Search for the cell housing the specified text and yield its [x, y] center coordinate. 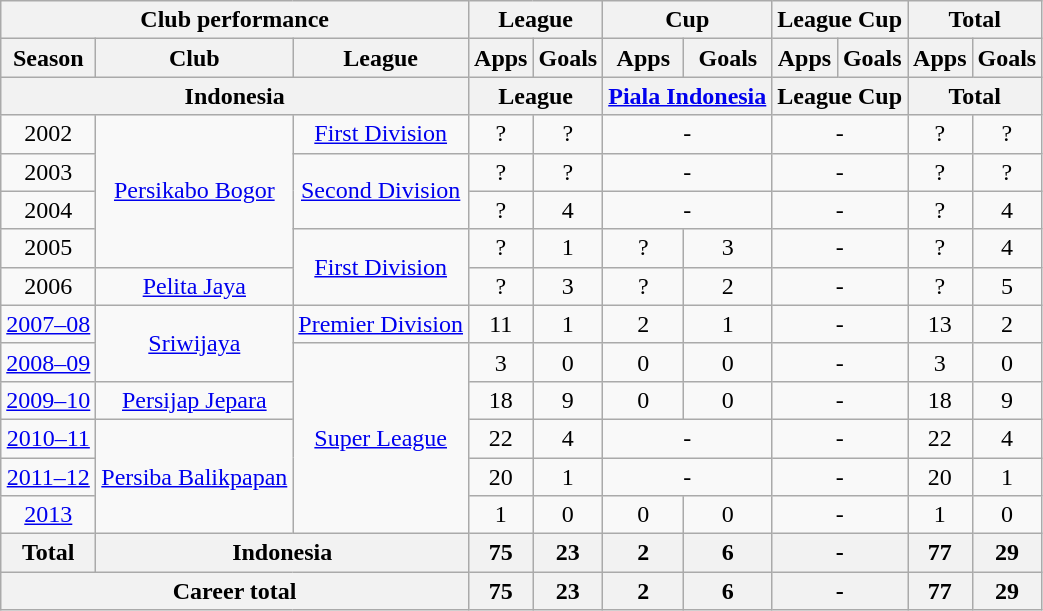
Persikabo Bogor [194, 191]
Career total [235, 591]
Piala Indonesia [688, 96]
2005 [48, 248]
Club [194, 58]
Second Division [381, 191]
2009–10 [48, 400]
Premier Division [381, 324]
2011–12 [48, 477]
11 [501, 324]
2003 [48, 172]
Season [48, 58]
2002 [48, 134]
5 [1007, 286]
2013 [48, 515]
2010–11 [48, 438]
13 [940, 324]
Super League [381, 438]
Cup [688, 20]
2006 [48, 286]
Persiba Balikpapan [194, 476]
Club performance [235, 20]
2007–08 [48, 324]
Persijap Jepara [194, 400]
2008–09 [48, 362]
Pelita Jaya [194, 286]
Sriwijaya [194, 343]
2004 [48, 210]
